Pinpoint the cell where the given text exists, returning its (x, y) midpoint coordinate. 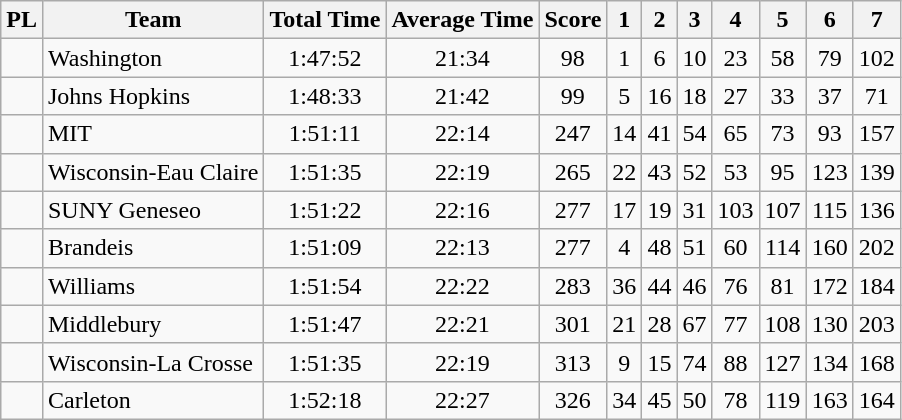
283 (573, 286)
10 (694, 58)
37 (830, 96)
58 (782, 58)
71 (876, 96)
MIT (152, 134)
14 (624, 134)
119 (782, 400)
Team (152, 20)
78 (736, 400)
265 (573, 172)
163 (830, 400)
43 (660, 172)
21:34 (462, 58)
74 (694, 362)
50 (694, 400)
93 (830, 134)
95 (782, 172)
Williams (152, 286)
Score (573, 20)
22:22 (462, 286)
130 (830, 324)
22:14 (462, 134)
22:16 (462, 210)
45 (660, 400)
SUNY Geneseo (152, 210)
21 (624, 324)
52 (694, 172)
Washington (152, 58)
2 (660, 20)
18 (694, 96)
139 (876, 172)
77 (736, 324)
107 (782, 210)
33 (782, 96)
65 (736, 134)
1:51:22 (325, 210)
1:51:09 (325, 248)
44 (660, 286)
1:48:33 (325, 96)
102 (876, 58)
19 (660, 210)
88 (736, 362)
114 (782, 248)
Middlebury (152, 324)
21:42 (462, 96)
3 (694, 20)
PL (22, 20)
36 (624, 286)
27 (736, 96)
51 (694, 248)
Total Time (325, 20)
108 (782, 324)
160 (830, 248)
9 (624, 362)
127 (782, 362)
99 (573, 96)
164 (876, 400)
326 (573, 400)
Brandeis (152, 248)
313 (573, 362)
34 (624, 400)
Carleton (152, 400)
53 (736, 172)
1:51:47 (325, 324)
16 (660, 96)
79 (830, 58)
46 (694, 286)
1:47:52 (325, 58)
1:51:54 (325, 286)
22 (624, 172)
184 (876, 286)
22:27 (462, 400)
31 (694, 210)
81 (782, 286)
202 (876, 248)
73 (782, 134)
60 (736, 248)
Johns Hopkins (152, 96)
115 (830, 210)
28 (660, 324)
157 (876, 134)
301 (573, 324)
247 (573, 134)
Wisconsin-Eau Claire (152, 172)
168 (876, 362)
Wisconsin-La Crosse (152, 362)
136 (876, 210)
1:51:11 (325, 134)
Average Time (462, 20)
48 (660, 248)
22:21 (462, 324)
123 (830, 172)
41 (660, 134)
134 (830, 362)
1:52:18 (325, 400)
98 (573, 58)
23 (736, 58)
203 (876, 324)
76 (736, 286)
67 (694, 324)
54 (694, 134)
22:13 (462, 248)
15 (660, 362)
7 (876, 20)
17 (624, 210)
103 (736, 210)
172 (830, 286)
